From the cell containing the given text, extract its center point as (x, y) coordinate. 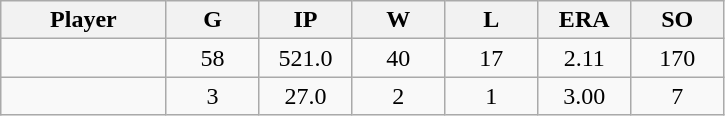
IP (306, 20)
L (492, 20)
7 (678, 96)
17 (492, 58)
2.11 (584, 58)
27.0 (306, 96)
170 (678, 58)
Player (84, 20)
40 (398, 58)
W (398, 20)
3.00 (584, 96)
SO (678, 20)
3 (212, 96)
58 (212, 58)
2 (398, 96)
521.0 (306, 58)
G (212, 20)
ERA (584, 20)
1 (492, 96)
